Return the [X, Y] coordinate for the center point of the cell that contains the specified text.  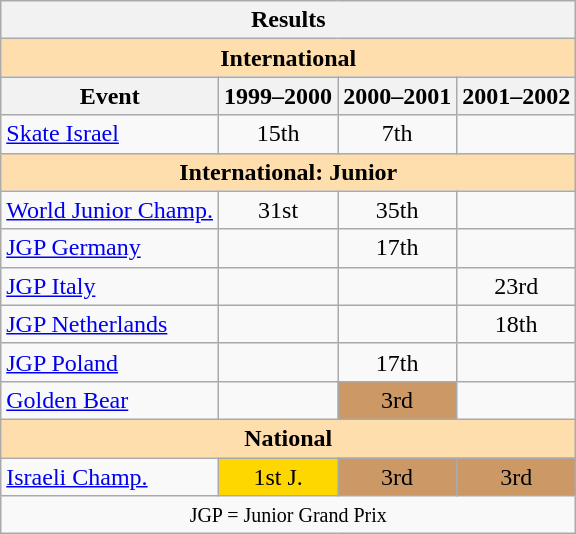
15th [278, 134]
Israeli Champ. [110, 477]
JGP Poland [110, 362]
JGP Germany [110, 248]
International [288, 58]
2000–2001 [398, 96]
1st J. [278, 477]
Golden Bear [110, 400]
Event [110, 96]
Skate Israel [110, 134]
National [288, 438]
JGP = Junior Grand Prix [288, 515]
18th [516, 324]
World Junior Champ. [110, 210]
31st [278, 210]
23rd [516, 286]
Results [288, 20]
1999–2000 [278, 96]
7th [398, 134]
35th [398, 210]
JGP Netherlands [110, 324]
2001–2002 [516, 96]
International: Junior [288, 172]
JGP Italy [110, 286]
